Identify which cell holds the provided text, then report its (X, Y) central coordinate. 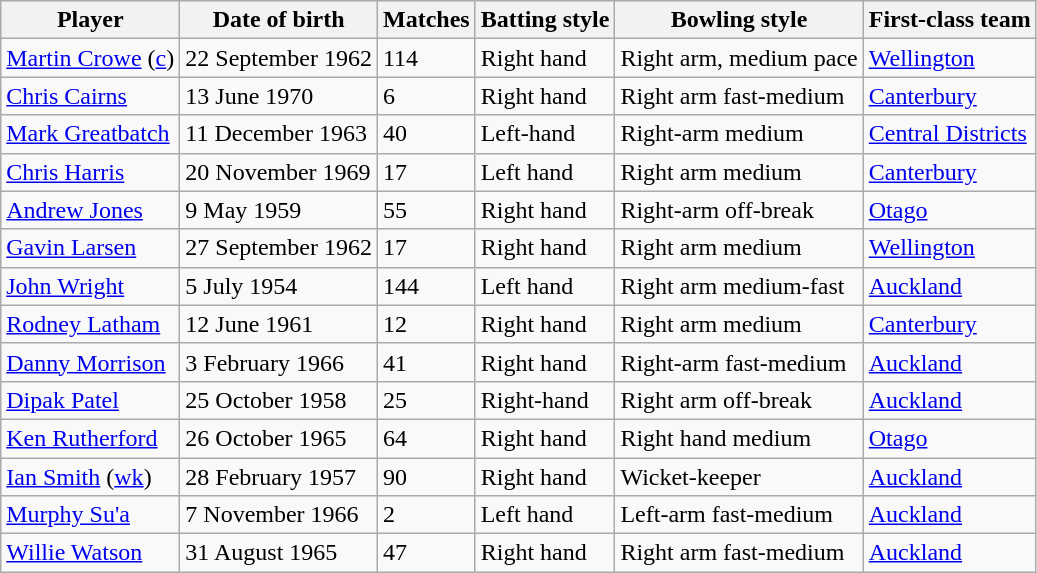
13 June 1970 (279, 96)
Batting style (545, 20)
114 (426, 58)
28 February 1957 (279, 477)
26 October 1965 (279, 438)
41 (426, 362)
Left-arm fast-medium (739, 515)
Mark Greatbatch (90, 134)
3 February 1966 (279, 362)
Chris Harris (90, 172)
Ken Rutherford (90, 438)
11 December 1963 (279, 134)
90 (426, 477)
Rodney Latham (90, 324)
20 November 1969 (279, 172)
31 August 1965 (279, 553)
Danny Morrison (90, 362)
John Wright (90, 286)
Left-hand (545, 134)
Central Districts (950, 134)
12 June 1961 (279, 324)
Murphy Su'a (90, 515)
Matches (426, 20)
Chris Cairns (90, 96)
2 (426, 515)
7 November 1966 (279, 515)
55 (426, 210)
Right arm medium-fast (739, 286)
First-class team (950, 20)
25 October 1958 (279, 400)
Andrew Jones (90, 210)
9 May 1959 (279, 210)
27 September 1962 (279, 248)
Willie Watson (90, 553)
22 September 1962 (279, 58)
Bowling style (739, 20)
144 (426, 286)
Right arm, medium pace (739, 58)
Player (90, 20)
Right-hand (545, 400)
6 (426, 96)
64 (426, 438)
Right hand medium (739, 438)
Gavin Larsen (90, 248)
40 (426, 134)
12 (426, 324)
5 July 1954 (279, 286)
Ian Smith (wk) (90, 477)
25 (426, 400)
47 (426, 553)
Date of birth (279, 20)
Right-arm fast-medium (739, 362)
Right-arm medium (739, 134)
Right arm off-break (739, 400)
Dipak Patel (90, 400)
Wicket-keeper (739, 477)
Right-arm off-break (739, 210)
Martin Crowe (c) (90, 58)
